Locate the cell with the specified text and output its (x, y) center coordinate. 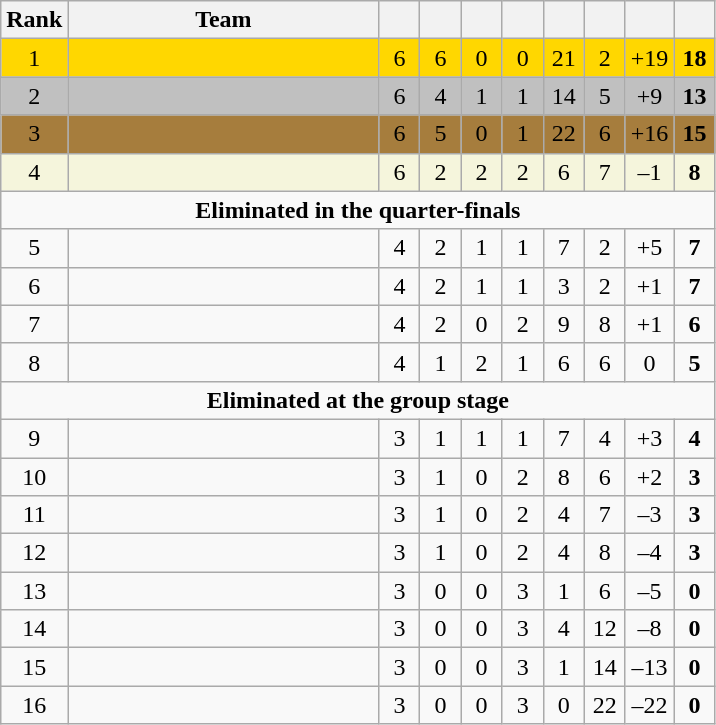
+9 (650, 96)
Team (224, 20)
+2 (650, 477)
11 (34, 515)
16 (34, 705)
–22 (650, 705)
–8 (650, 629)
Rank (34, 20)
Eliminated at the group stage (358, 400)
–13 (650, 667)
+16 (650, 134)
+5 (650, 248)
–3 (650, 515)
Eliminated in the quarter-finals (358, 210)
+3 (650, 438)
10 (34, 477)
+19 (650, 58)
–4 (650, 553)
18 (694, 58)
–1 (650, 172)
–5 (650, 591)
21 (564, 58)
